Capture the cell that displays the provided text and extract its [X, Y] central coordinate. 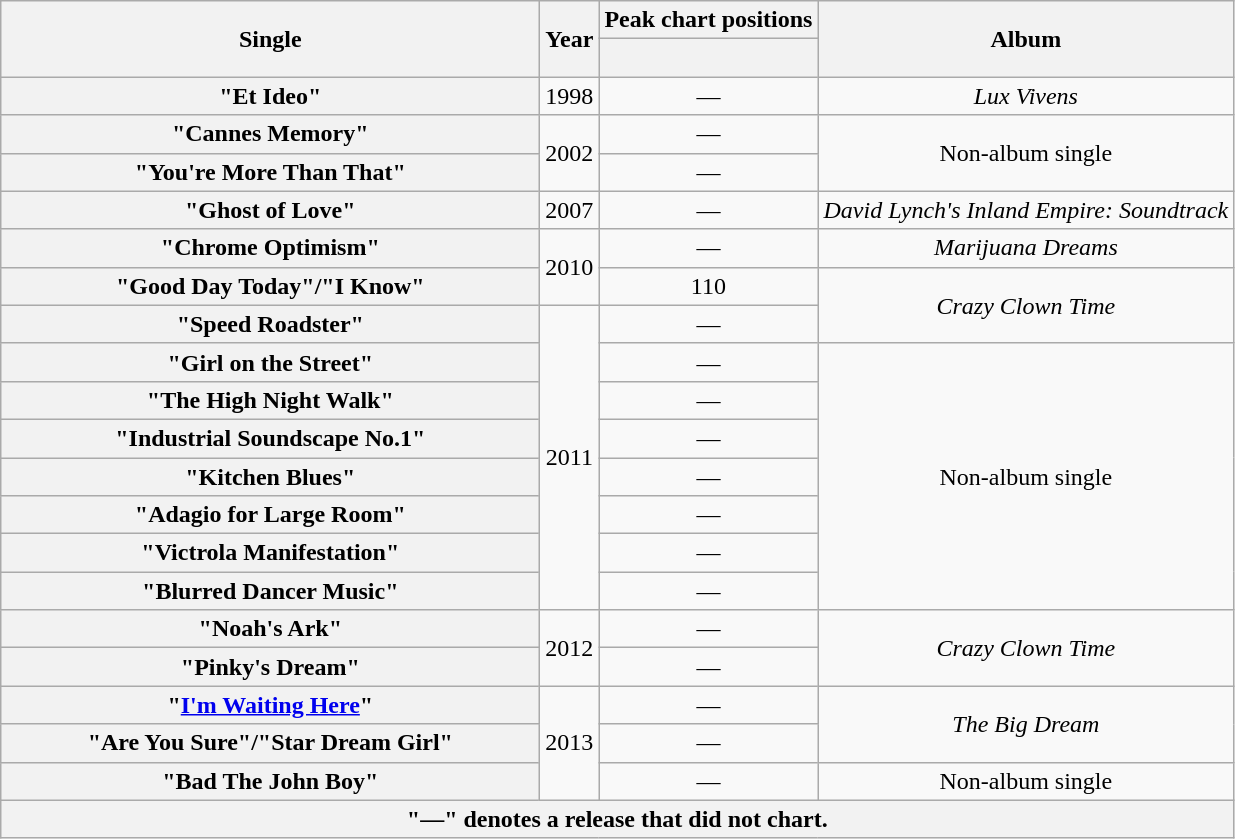
"You're More Than That" [270, 172]
"Ghost of Love" [270, 210]
2007 [570, 210]
"Bad The John Boy" [270, 781]
1998 [570, 96]
2010 [570, 267]
"Are You Sure"/"Star Dream Girl" [270, 743]
"Noah's Ark" [270, 629]
"Good Day Today"/"I Know" [270, 286]
"Cannes Memory" [270, 134]
2012 [570, 648]
The Big Dream [1026, 724]
2011 [570, 457]
2002 [570, 153]
Peak chart positions [708, 20]
"Kitchen Blues" [270, 477]
"—" denotes a release that did not chart. [618, 819]
Lux Vivens [1026, 96]
"I'm Waiting Here" [270, 705]
"Girl on the Street" [270, 362]
"Speed Roadster" [270, 324]
110 [708, 286]
"Et Ideo" [270, 96]
2013 [570, 743]
"The High Night Walk" [270, 400]
"Adagio for Large Room" [270, 515]
Year [570, 39]
"Industrial Soundscape No.1" [270, 438]
Marijuana Dreams [1026, 248]
Single [270, 39]
"Pinky's Dream" [270, 667]
"Victrola Manifestation" [270, 553]
David Lynch's Inland Empire: Soundtrack [1026, 210]
"Blurred Dancer Music" [270, 591]
Album [1026, 39]
"Chrome Optimism" [270, 248]
